From the cell containing the given text, extract its center point as [X, Y] coordinate. 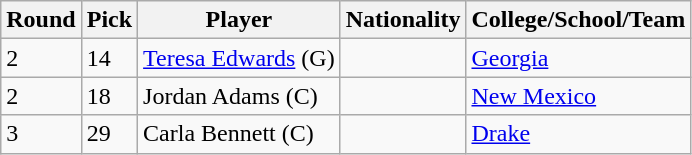
29 [109, 134]
Drake [578, 134]
Round [41, 20]
Georgia [578, 58]
Teresa Edwards (G) [240, 58]
Carla Bennett (C) [240, 134]
18 [109, 96]
Nationality [403, 20]
14 [109, 58]
Player [240, 20]
College/School/Team [578, 20]
Pick [109, 20]
3 [41, 134]
Jordan Adams (C) [240, 96]
New Mexico [578, 96]
